Detect which cell encompasses the target text, then output its (x, y) center coordinate. 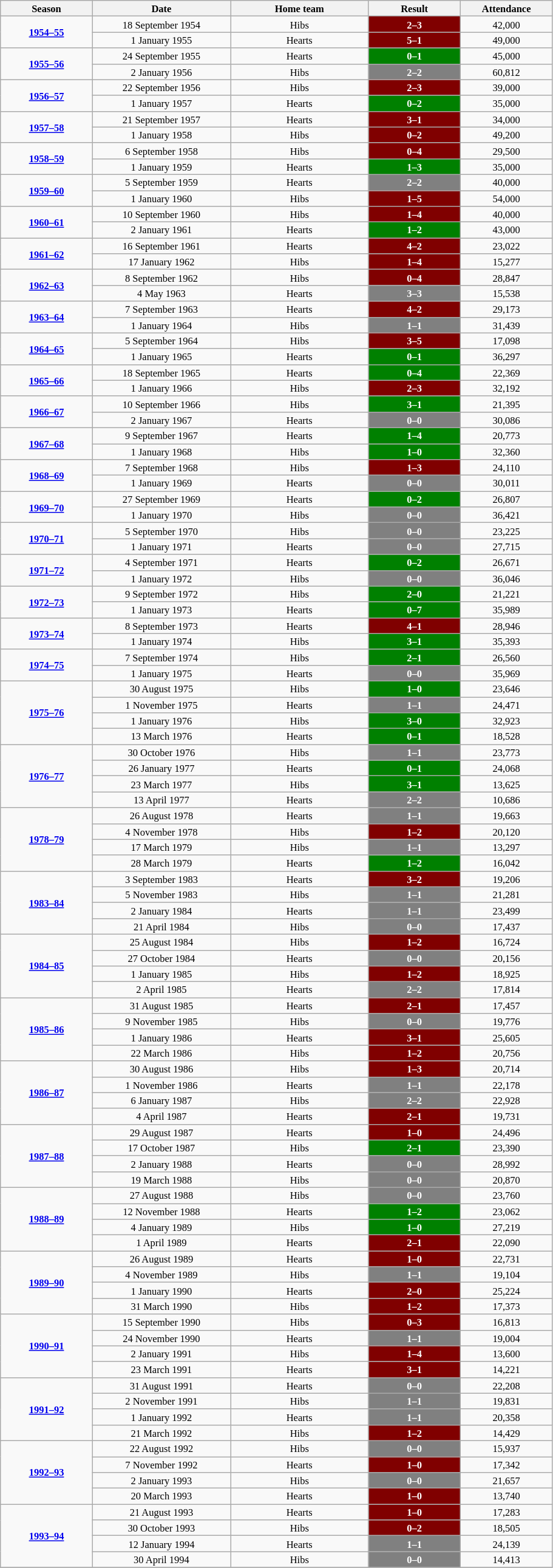
2 January 1984 (161, 910)
45,000 (506, 56)
4 November 1989 (161, 1275)
21 April 1984 (161, 926)
5 September 1970 (161, 531)
9 September 1967 (161, 435)
22,178 (506, 1085)
27 October 1984 (161, 958)
4 September 1971 (161, 562)
31 August 1985 (161, 1006)
35,989 (506, 610)
4–1 (415, 625)
16,042 (506, 863)
14,221 (506, 1369)
28 March 1979 (161, 863)
1 January 1955 (161, 40)
12 January 1994 (161, 1544)
26 August 1978 (161, 816)
1956–57 (47, 95)
1985–86 (47, 1029)
10,686 (506, 800)
1973–74 (47, 633)
5 November 1983 (161, 895)
23,225 (506, 531)
23,773 (506, 752)
19,776 (506, 1021)
14,413 (506, 1559)
1961–62 (47, 254)
13,625 (506, 784)
16,813 (506, 1322)
3–0 (415, 721)
13,600 (506, 1354)
19,663 (506, 816)
5–1 (415, 40)
17,457 (506, 1006)
9 September 1972 (161, 594)
17 March 1979 (161, 847)
24,496 (506, 1132)
4 April 1987 (161, 1116)
1970–71 (47, 539)
22 March 1986 (161, 1053)
23,760 (506, 1195)
30,086 (506, 420)
22 August 1992 (161, 1448)
1 January 1976 (161, 721)
32,923 (506, 721)
15,277 (506, 262)
15,937 (506, 1448)
28,992 (506, 1164)
1988–89 (47, 1219)
1 January 1974 (161, 641)
17 October 1987 (161, 1148)
14,429 (506, 1433)
13,740 (506, 1496)
17,437 (506, 926)
19,206 (506, 879)
16 September 1961 (161, 246)
8 September 1973 (161, 625)
31,439 (506, 325)
1983–84 (47, 902)
25,605 (506, 1037)
21,281 (506, 895)
19,831 (506, 1401)
4 November 1978 (161, 831)
19,104 (506, 1275)
6 January 1987 (161, 1100)
2 April 1985 (161, 990)
1976–77 (47, 776)
21 March 1992 (161, 1433)
22,928 (506, 1100)
22 September 1956 (161, 87)
49,200 (506, 135)
30,011 (506, 483)
1 January 1959 (161, 166)
21,221 (506, 594)
1967–68 (47, 443)
36,297 (506, 356)
26 January 1977 (161, 768)
7 September 1974 (161, 657)
18 September 1965 (161, 372)
22,208 (506, 1385)
3–2 (415, 879)
26,671 (506, 562)
7 September 1968 (161, 468)
1978–79 (47, 839)
1963–64 (47, 317)
18,528 (506, 737)
2 January 1961 (161, 230)
15,538 (506, 293)
0–3 (415, 1322)
2 January 1967 (161, 420)
16,724 (506, 942)
20,756 (506, 1053)
Season (47, 9)
1955–56 (47, 64)
26,807 (506, 499)
1 January 1957 (161, 103)
29,500 (506, 151)
22,731 (506, 1259)
12 November 1988 (161, 1212)
9 November 1985 (161, 1021)
5 September 1959 (161, 182)
1959–60 (47, 190)
22,369 (506, 372)
Date (161, 9)
27,715 (506, 547)
1 November 1986 (161, 1085)
35,969 (506, 673)
2 January 1993 (161, 1481)
Result (415, 9)
1 January 1970 (161, 515)
21 August 1993 (161, 1512)
25,224 (506, 1290)
23,390 (506, 1148)
2 January 1991 (161, 1354)
23,646 (506, 689)
30 October 1976 (161, 752)
1972–73 (47, 602)
30 August 1975 (161, 689)
1992–93 (47, 1472)
1964–65 (47, 349)
21 September 1957 (161, 119)
24 November 1990 (161, 1338)
1975–76 (47, 712)
36,046 (506, 578)
1 January 1965 (161, 356)
20 March 1993 (161, 1496)
1–5 (415, 199)
4 May 1963 (161, 293)
35,393 (506, 641)
1987–88 (47, 1156)
34,000 (506, 119)
8 September 1962 (161, 278)
27,219 (506, 1227)
24,139 (506, 1544)
2 January 1988 (161, 1164)
24,110 (506, 468)
1 January 1972 (161, 578)
3 September 1983 (161, 879)
17,283 (506, 1512)
31 March 1990 (161, 1306)
4 January 1989 (161, 1227)
1 January 1986 (161, 1037)
30 October 1993 (161, 1528)
7 November 1992 (161, 1464)
54,000 (506, 199)
Home team (300, 9)
1989–90 (47, 1283)
1 January 1985 (161, 974)
17,342 (506, 1464)
23,499 (506, 910)
1986–87 (47, 1092)
1993–94 (47, 1536)
30 April 1994 (161, 1559)
39,000 (506, 87)
29,173 (506, 309)
17 January 1962 (161, 262)
1 January 1992 (161, 1417)
6 September 1958 (161, 151)
60,812 (506, 72)
24,471 (506, 705)
17,373 (506, 1306)
1 January 1971 (161, 547)
36,421 (506, 515)
1974–75 (47, 665)
13,297 (506, 847)
17,098 (506, 341)
15 September 1990 (161, 1322)
32,192 (506, 388)
1 January 1969 (161, 483)
1 January 1958 (161, 135)
23 March 1991 (161, 1369)
21,395 (506, 404)
1968–69 (47, 476)
49,000 (506, 40)
1 January 1964 (161, 325)
13 March 1976 (161, 737)
1958–59 (47, 159)
17,814 (506, 990)
23,022 (506, 246)
5 September 1964 (161, 341)
20,156 (506, 958)
23 March 1977 (161, 784)
3–3 (415, 293)
43,000 (506, 230)
22,090 (506, 1243)
18,925 (506, 974)
28,946 (506, 625)
24,068 (506, 768)
1 April 1989 (161, 1243)
0–7 (415, 610)
31 August 1991 (161, 1385)
1 January 1966 (161, 388)
1957–58 (47, 127)
1 January 1960 (161, 199)
20,773 (506, 435)
1 November 1975 (161, 705)
32,360 (506, 451)
26,560 (506, 657)
30 August 1986 (161, 1069)
19,004 (506, 1338)
1 January 1975 (161, 673)
29 August 1987 (161, 1132)
7 September 1963 (161, 309)
20,870 (506, 1179)
18 September 1954 (161, 24)
21,657 (506, 1481)
27 September 1969 (161, 499)
24 September 1955 (161, 56)
Attendance (506, 9)
1 January 1990 (161, 1290)
1 January 1973 (161, 610)
1971–72 (47, 570)
1991–92 (47, 1409)
1954–55 (47, 32)
13 April 1977 (161, 800)
42,000 (506, 24)
25 August 1984 (161, 942)
1 January 1968 (161, 451)
10 September 1966 (161, 404)
1984–85 (47, 966)
3–5 (415, 341)
27 August 1988 (161, 1195)
20,358 (506, 1417)
1960–61 (47, 222)
19,731 (506, 1116)
1990–91 (47, 1346)
28,847 (506, 278)
2 November 1991 (161, 1401)
19 March 1988 (161, 1179)
1966–67 (47, 412)
18,505 (506, 1528)
2 January 1956 (161, 72)
1965–66 (47, 380)
20,120 (506, 831)
1962–63 (47, 285)
20,714 (506, 1069)
26 August 1989 (161, 1259)
1969–70 (47, 507)
23,062 (506, 1212)
10 September 1960 (161, 214)
